Pinpoint the cell where the given text exists, returning its (X, Y) midpoint coordinate. 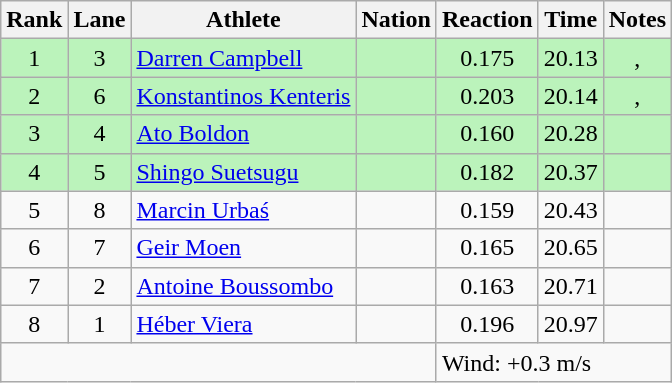
0.196 (487, 324)
Notes (637, 20)
0.165 (487, 248)
Héber Viera (244, 324)
Geir Moen (244, 248)
Reaction (487, 20)
Konstantinos Kenteris (244, 96)
0.182 (487, 172)
Darren Campbell (244, 58)
0.175 (487, 58)
Shingo Suetsugu (244, 172)
Ato Boldon (244, 134)
20.43 (570, 210)
20.97 (570, 324)
Wind: +0.3 m/s (554, 362)
20.37 (570, 172)
Nation (396, 20)
20.28 (570, 134)
Lane (100, 20)
Marcin Urbaś (244, 210)
0.203 (487, 96)
0.160 (487, 134)
20.65 (570, 248)
Antoine Boussombo (244, 286)
Time (570, 20)
20.13 (570, 58)
Rank (34, 20)
Athlete (244, 20)
20.14 (570, 96)
0.159 (487, 210)
0.163 (487, 286)
20.71 (570, 286)
